Return (X, Y) of the center of cell containing provided text 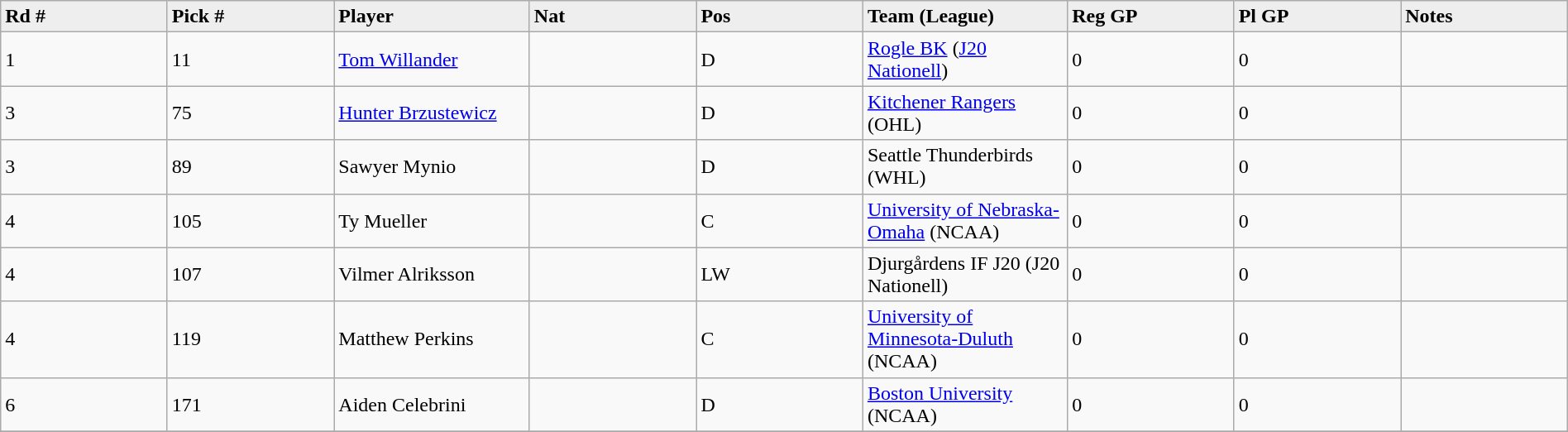
Hunter Brzustewicz (432, 113)
Boston University (NCAA) (964, 404)
1 (84, 60)
University of Minnesota-Duluth (NCAA) (964, 339)
Sawyer Mynio (432, 167)
171 (251, 404)
Matthew Perkins (432, 339)
6 (84, 404)
11 (251, 60)
Ty Mueller (432, 220)
89 (251, 167)
Djurgårdens IF J20 (J20 Nationell) (964, 275)
Pick # (251, 17)
119 (251, 339)
Reg GP (1151, 17)
Player (432, 17)
107 (251, 275)
75 (251, 113)
Vilmer Alriksson (432, 275)
105 (251, 220)
Nat (613, 17)
Pos (780, 17)
University of Nebraska-Omaha (NCAA) (964, 220)
Pl GP (1317, 17)
Team (League) (964, 17)
LW (780, 275)
Kitchener Rangers (OHL) (964, 113)
Rogle BK (J20 Nationell) (964, 60)
Aiden Celebrini (432, 404)
Tom Willander (432, 60)
Seattle Thunderbirds (WHL) (964, 167)
Rd # (84, 17)
Notes (1484, 17)
